Return the (x, y) coordinate for the center point of the cell that contains the specified text.  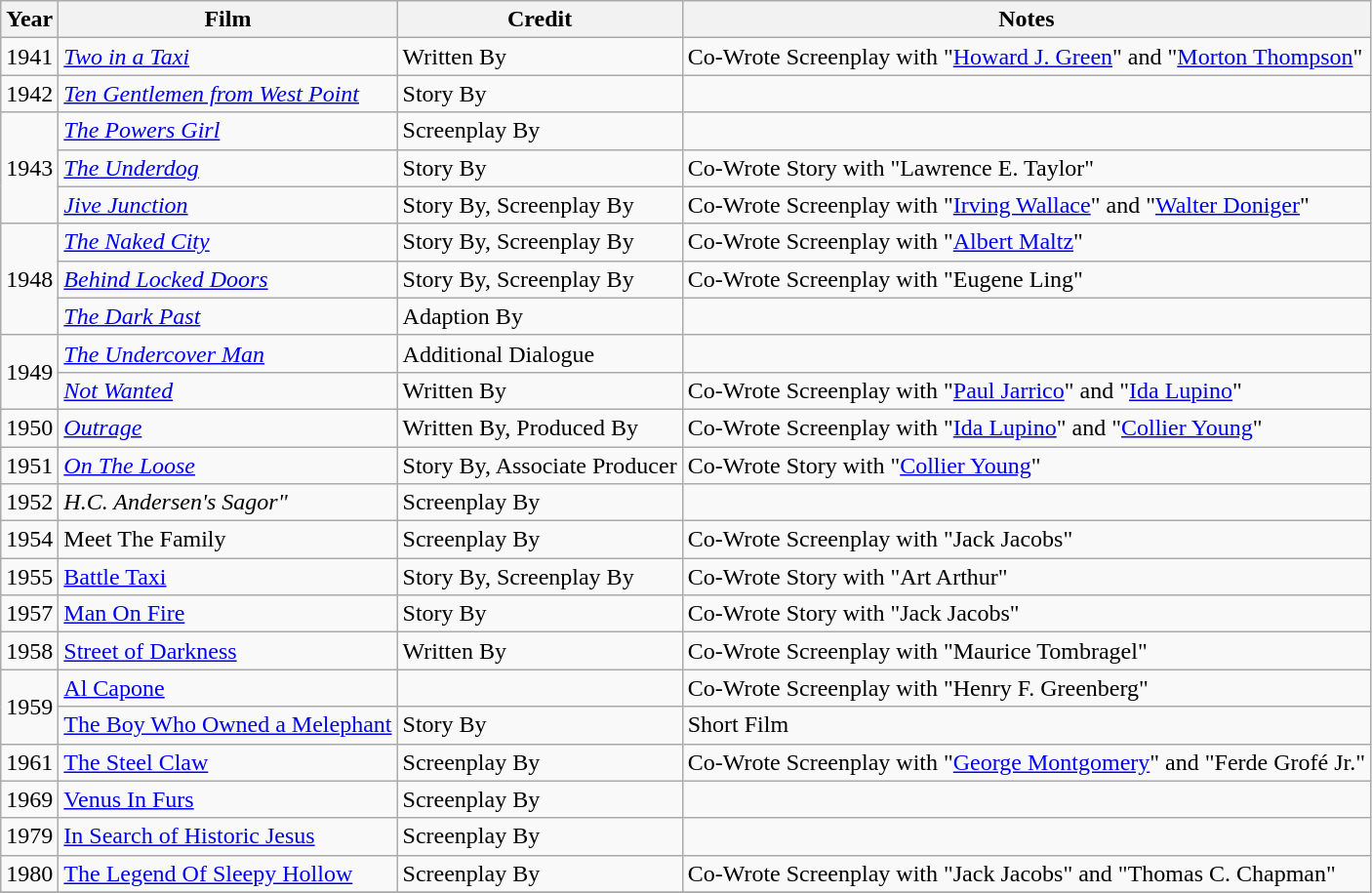
Venus In Furs (228, 799)
Street of Darkness (228, 651)
Short Film (1027, 725)
Co-Wrote Screenplay with "Ida Lupino" and "Collier Young" (1027, 427)
Adaption By (540, 316)
Written By, Produced By (540, 427)
The Undercover Man (228, 353)
Not Wanted (228, 390)
Meet The Family (228, 540)
1969 (29, 799)
Co-Wrote Screenplay with "Maurice Tombragel" (1027, 651)
The Powers Girl (228, 131)
Year (29, 20)
Co-Wrote Screenplay with "Howard J. Green" and "Morton Thompson" (1027, 57)
1957 (29, 614)
The Underdog (228, 168)
On The Loose (228, 466)
1943 (29, 168)
1942 (29, 94)
Man On Fire (228, 614)
Film (228, 20)
1979 (29, 836)
Notes (1027, 20)
Credit (540, 20)
H.C. Andersen's Sagor" (228, 503)
The Steel Claw (228, 762)
Co-Wrote Story with "Art Arthur" (1027, 577)
1955 (29, 577)
Co-Wrote Screenplay with "Albert Maltz" (1027, 242)
Story By, Associate Producer (540, 466)
Co-Wrote Screenplay with "George Montgomery" and "Ferde Grofé Jr." (1027, 762)
1941 (29, 57)
1950 (29, 427)
Behind Locked Doors (228, 279)
1952 (29, 503)
Co-Wrote Screenplay with "Jack Jacobs" (1027, 540)
Co-Wrote Story with "Lawrence E. Taylor" (1027, 168)
1954 (29, 540)
Additional Dialogue (540, 353)
1951 (29, 466)
1949 (29, 372)
The Boy Who Owned a Melephant (228, 725)
1958 (29, 651)
Co-Wrote Screenplay with "Jack Jacobs" and "Thomas C. Chapman" (1027, 873)
The Dark Past (228, 316)
Outrage (228, 427)
Co-Wrote Screenplay with "Eugene Ling" (1027, 279)
Co-Wrote Screenplay with "Irving Wallace" and "Walter Doniger" (1027, 205)
The Naked City (228, 242)
Battle Taxi (228, 577)
Co-Wrote Screenplay with "Henry F. Greenberg" (1027, 688)
The Legend Of Sleepy Hollow (228, 873)
1980 (29, 873)
1948 (29, 279)
Two in a Taxi (228, 57)
Ten Gentlemen from West Point (228, 94)
1961 (29, 762)
Co-Wrote Story with "Collier Young" (1027, 466)
In Search of Historic Jesus (228, 836)
Co-Wrote Story with "Jack Jacobs" (1027, 614)
1959 (29, 707)
Al Capone (228, 688)
Co-Wrote Screenplay with "Paul Jarrico" and "Ida Lupino" (1027, 390)
Jive Junction (228, 205)
